Detect which cell encompasses the target text, then output its (x, y) center coordinate. 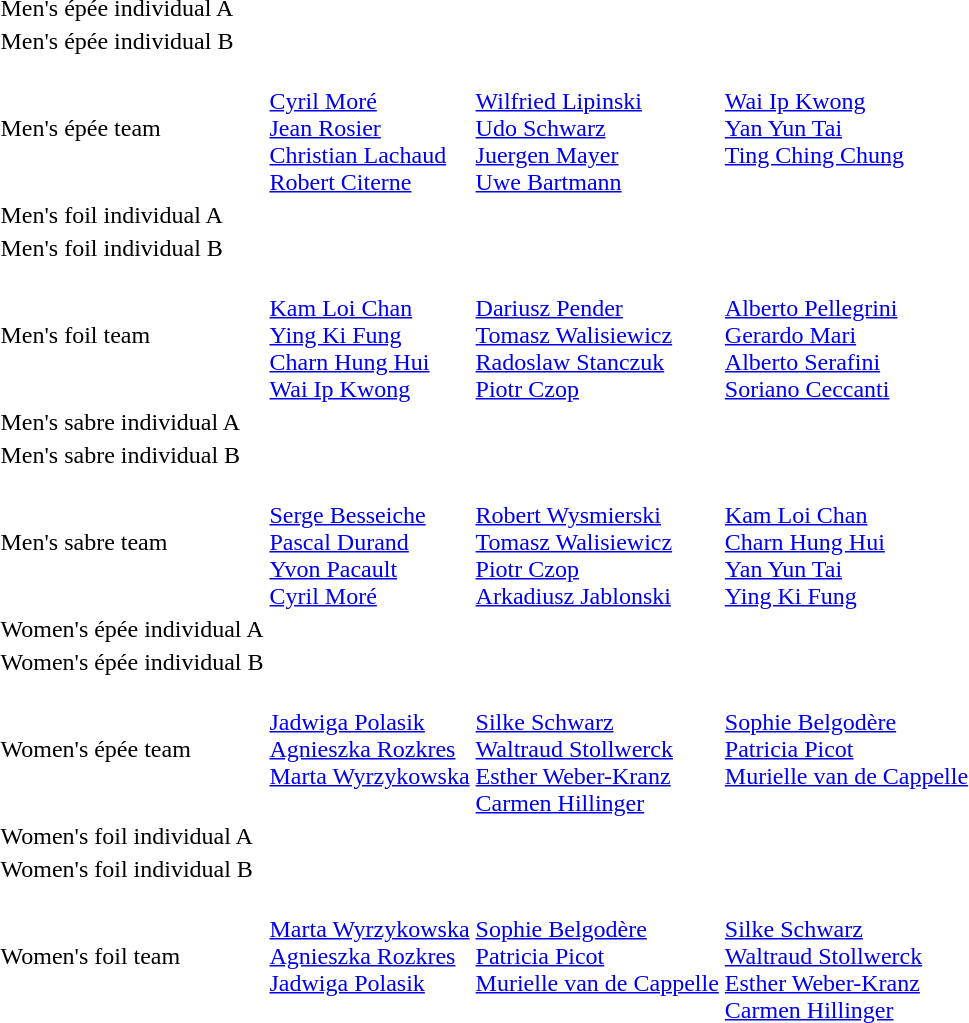
Serge Besseiche Pascal Durand Yvon Pacault Cyril Moré (370, 542)
Dariusz Pender Tomasz Walisiewicz Radoslaw Stanczuk Piotr Czop (597, 335)
Kam Loi Chan Charn Hung Hui Yan Yun Tai Ying Ki Fung (846, 542)
Robert Wysmierski Tomasz Walisiewicz Piotr Czop Arkadiusz Jablonski (597, 542)
Jadwiga Polasik Agnieszka Rozkres Marta Wyrzykowska (370, 749)
Alberto Pellegrini Gerardo Mari Alberto Serafini Soriano Ceccanti (846, 335)
Wai Ip Kwong Yan Yun Tai Ting Ching Chung (846, 128)
Kam Loi Chan Ying Ki Fung Charn Hung Hui Wai Ip Kwong (370, 335)
Silke Schwarz Waltraud Stollwerck Esther Weber-Kranz Carmen Hillinger (597, 749)
Sophie Belgodère Patricia Picot Murielle van de Cappelle (846, 749)
Wilfried Lipinski Udo Schwarz Juergen Mayer Uwe Bartmann (597, 128)
Cyril Moré Jean Rosier Christian Lachaud Robert Citerne (370, 128)
